Determine the [x, y] coordinate at the center of the cell enclosing the given text.  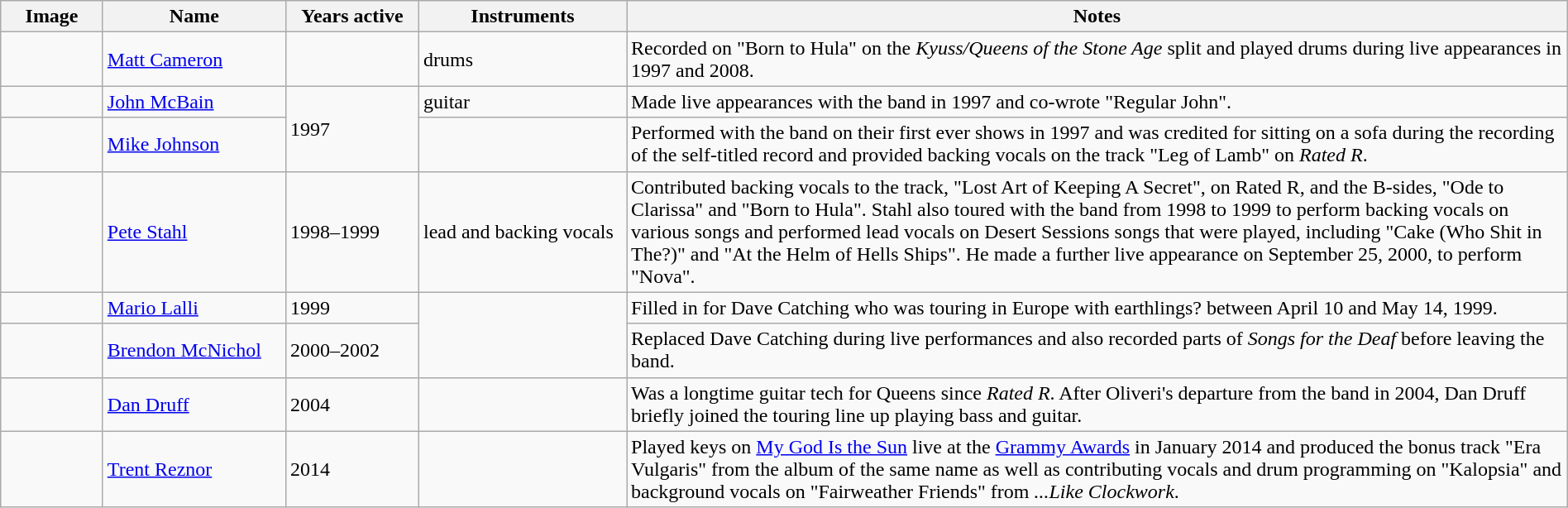
Filled in for Dave Catching who was touring in Europe with earthlings? between April 10 and May 14, 1999. [1097, 308]
Brendon McNichol [194, 351]
Name [194, 17]
Years active [352, 17]
2014 [352, 469]
Replaced Dave Catching during live performances and also recorded parts of Songs for the Deaf before leaving the band. [1097, 351]
John McBain [194, 102]
Recorded on "Born to Hula" on the Kyuss/Queens of the Stone Age split and played drums during live appearances in 1997 and 2008. [1097, 60]
Dan Druff [194, 404]
Matt Cameron [194, 60]
drums [523, 60]
Instruments [523, 17]
Made live appearances with the band in 1997 and co-wrote "Regular John". [1097, 102]
lead and backing vocals [523, 232]
Mike Johnson [194, 144]
guitar [523, 102]
Pete Stahl [194, 232]
Image [52, 17]
1998–1999 [352, 232]
2004 [352, 404]
1997 [352, 129]
Notes [1097, 17]
Trent Reznor [194, 469]
2000–2002 [352, 351]
1999 [352, 308]
Mario Lalli [194, 308]
